Identify which cell holds the provided text, then report its [X, Y] central coordinate. 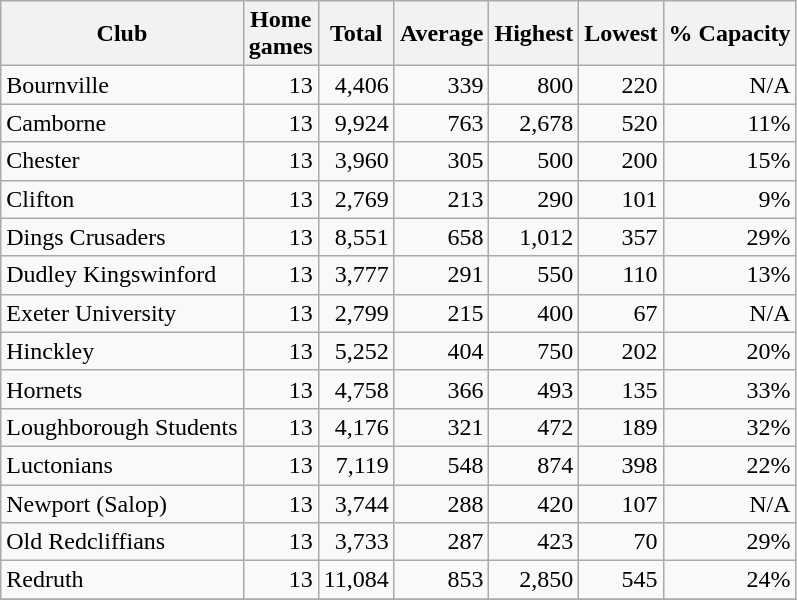
548 [442, 465]
Homegames [280, 34]
Hornets [122, 389]
550 [534, 275]
70 [621, 542]
220 [621, 85]
22% [730, 465]
2,850 [534, 580]
202 [621, 351]
Bournville [122, 85]
4,176 [356, 427]
101 [621, 199]
Average [442, 34]
4,758 [356, 389]
2,678 [534, 123]
13% [730, 275]
200 [621, 161]
2,769 [356, 199]
8,551 [356, 237]
1,012 [534, 237]
404 [442, 351]
287 [442, 542]
305 [442, 161]
Newport (Salop) [122, 503]
3,960 [356, 161]
11% [730, 123]
3,733 [356, 542]
215 [442, 313]
Hinckley [122, 351]
% Capacity [730, 34]
213 [442, 199]
2,799 [356, 313]
339 [442, 85]
9% [730, 199]
493 [534, 389]
288 [442, 503]
321 [442, 427]
3,777 [356, 275]
420 [534, 503]
67 [621, 313]
763 [442, 123]
366 [442, 389]
24% [730, 580]
7,119 [356, 465]
874 [534, 465]
400 [534, 313]
20% [730, 351]
Loughborough Students [122, 427]
15% [730, 161]
Club [122, 34]
357 [621, 237]
Redruth [122, 580]
290 [534, 199]
Old Redcliffians [122, 542]
Highest [534, 34]
423 [534, 542]
4,406 [356, 85]
9,924 [356, 123]
291 [442, 275]
Exeter University [122, 313]
Luctonians [122, 465]
545 [621, 580]
11,084 [356, 580]
Chester [122, 161]
Total [356, 34]
5,252 [356, 351]
Dudley Kingswinford [122, 275]
Clifton [122, 199]
500 [534, 161]
658 [442, 237]
853 [442, 580]
107 [621, 503]
Camborne [122, 123]
110 [621, 275]
472 [534, 427]
135 [621, 389]
750 [534, 351]
189 [621, 427]
520 [621, 123]
Lowest [621, 34]
33% [730, 389]
32% [730, 427]
3,744 [356, 503]
398 [621, 465]
Dings Crusaders [122, 237]
800 [534, 85]
